From the cell containing the given text, extract its center point as [X, Y] coordinate. 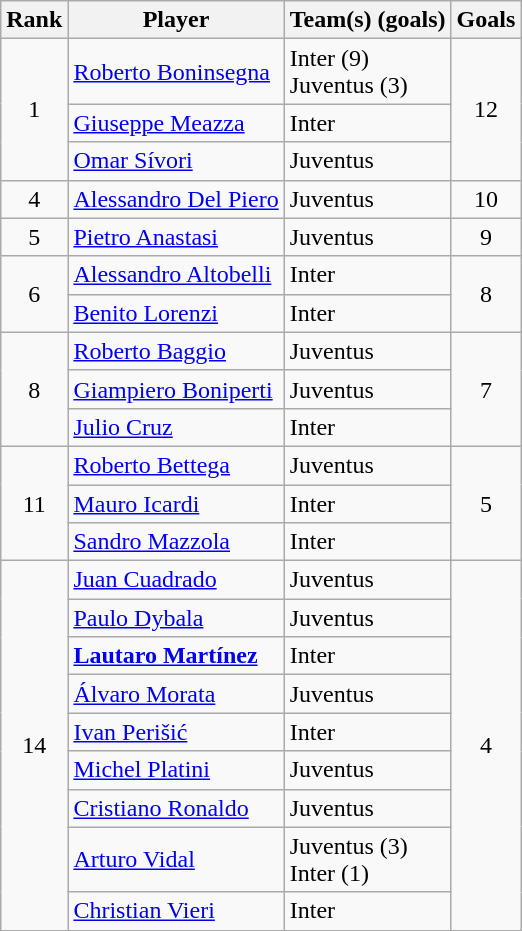
9 [486, 237]
Roberto Baggio [176, 351]
7 [486, 389]
Alessandro Del Piero [176, 199]
Michel Platini [176, 770]
14 [34, 746]
11 [34, 503]
Player [176, 20]
Alessandro Altobelli [176, 275]
10 [486, 199]
Benito Lorenzi [176, 313]
Paulo Dybala [176, 618]
Mauro Icardi [176, 503]
Julio Cruz [176, 427]
Cristiano Ronaldo [176, 808]
Giuseppe Meazza [176, 123]
Giampiero Boniperti [176, 389]
1 [34, 110]
Pietro Anastasi [176, 237]
Rank [34, 20]
Sandro Mazzola [176, 542]
Team(s) (goals) [368, 20]
Omar Sívori [176, 161]
Inter (9)Juventus (3) [368, 72]
Roberto Bettega [176, 465]
Álvaro Morata [176, 694]
Lautaro Martínez [176, 656]
12 [486, 110]
Juan Cuadrado [176, 580]
Goals [486, 20]
Roberto Boninsegna [176, 72]
Juventus (3)Inter (1) [368, 860]
Christian Vieri [176, 911]
Ivan Perišić [176, 732]
Arturo Vidal [176, 860]
6 [34, 294]
